Scan for the cell matching the given text and deliver its [x, y] coordinate at center. 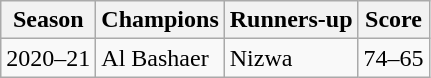
Runners-up [291, 20]
74–65 [394, 58]
Al Bashaer [160, 58]
2020–21 [48, 58]
Nizwa [291, 58]
Score [394, 20]
Season [48, 20]
Champions [160, 20]
